Search for the cell housing the specified text and yield its (x, y) center coordinate. 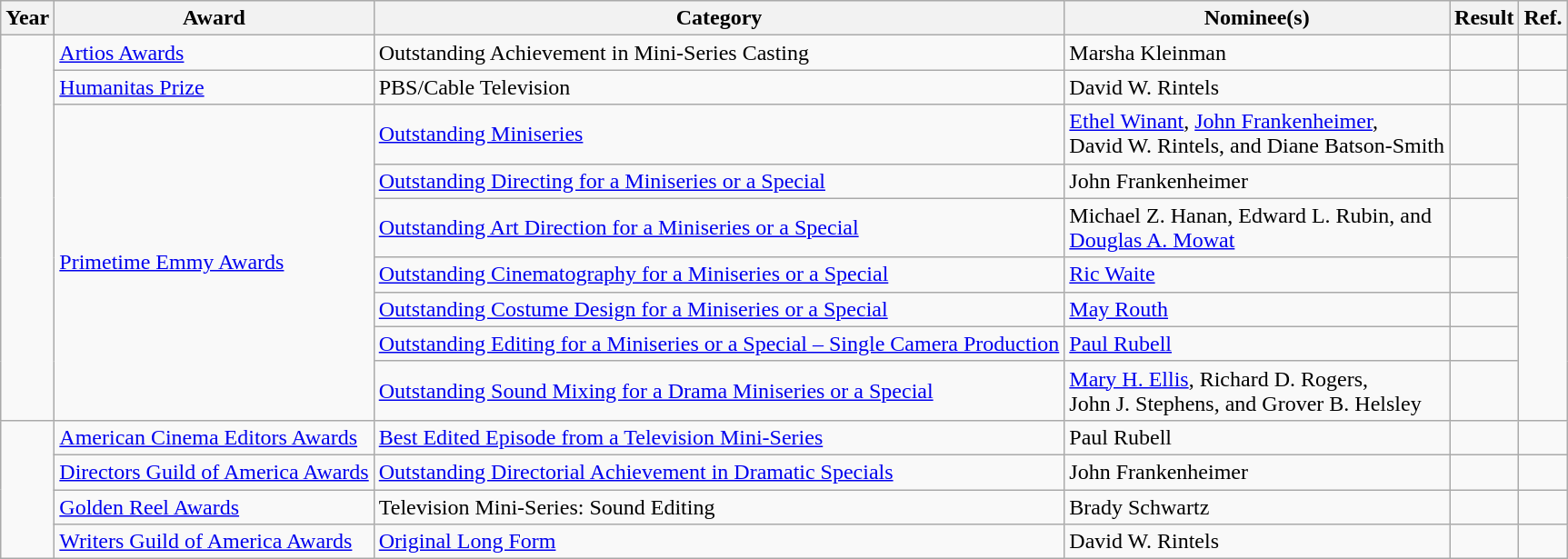
Ethel Winant, John Frankenheimer, David W. Rintels, and Diane Batson-Smith (1257, 135)
Outstanding Miniseries (719, 135)
Outstanding Directing for a Miniseries or a Special (719, 181)
Outstanding Achievement in Mini-Series Casting (719, 53)
Category (719, 18)
Outstanding Directorial Achievement in Dramatic Specials (719, 472)
Primetime Emmy Awards (215, 262)
Artios Awards (215, 53)
American Cinema Editors Awards (215, 437)
Best Edited Episode from a Television Mini-Series (719, 437)
Directors Guild of America Awards (215, 472)
Ric Waite (1257, 275)
May Routh (1257, 309)
Year (27, 18)
Mary H. Ellis, Richard D. Rogers, John J. Stephens, and Grover B. Helsley (1257, 391)
Outstanding Cinematography for a Miniseries or a Special (719, 275)
Television Mini-Series: Sound Editing (719, 506)
Writers Guild of America Awards (215, 542)
Humanitas Prize (215, 87)
Award (215, 18)
Outstanding Art Direction for a Miniseries or a Special (719, 227)
Outstanding Sound Mixing for a Drama Miniseries or a Special (719, 391)
Ref. (1543, 18)
Nominee(s) (1257, 18)
Outstanding Costume Design for a Miniseries or a Special (719, 309)
Golden Reel Awards (215, 506)
Outstanding Editing for a Miniseries or a Special – Single Camera Production (719, 344)
Original Long Form (719, 542)
Result (1484, 18)
Marsha Kleinman (1257, 53)
Brady Schwartz (1257, 506)
Michael Z. Hanan, Edward L. Rubin, and Douglas A. Mowat (1257, 227)
PBS/Cable Television (719, 87)
